Locate the cell with the specified text and output its (x, y) center coordinate. 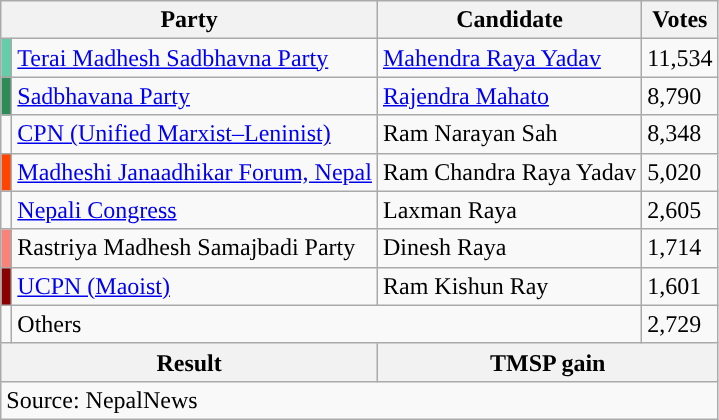
8,348 (680, 134)
1,601 (680, 286)
Ram Narayan Sah (509, 134)
UCPN (Maoist) (195, 286)
Nepali Congress (195, 210)
Madheshi Janaadhikar Forum, Nepal (195, 172)
Source: NepalNews (360, 400)
Rastriya Madhesh Samajbadi Party (195, 248)
1,714 (680, 248)
Mahendra Raya Yadav (509, 58)
Votes (680, 20)
Terai Madhesh Sadbhavna Party (195, 58)
8,790 (680, 96)
Laxman Raya (509, 210)
Party (190, 20)
Result (190, 362)
Rajendra Mahato (509, 96)
TMSP gain (548, 362)
Sadbhavana Party (195, 96)
Candidate (509, 20)
5,020 (680, 172)
Dinesh Raya (509, 248)
2,729 (680, 324)
Ram Kishun Ray (509, 286)
2,605 (680, 210)
CPN (Unified Marxist–Leninist) (195, 134)
Others (327, 324)
11,534 (680, 58)
Ram Chandra Raya Yadav (509, 172)
